Identify which cell holds the provided text, then report its [x, y] central coordinate. 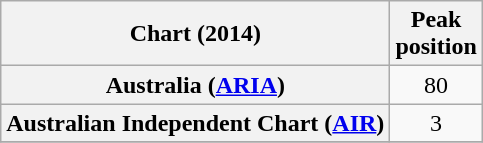
80 [436, 85]
Chart (2014) [196, 34]
Australian Independent Chart (AIR) [196, 123]
Peakposition [436, 34]
Australia (ARIA) [196, 85]
3 [436, 123]
